Detect which cell encompasses the target text, then output its (x, y) center coordinate. 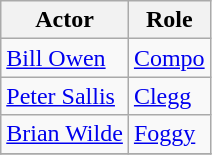
Role (169, 20)
Foggy (169, 134)
Compo (169, 58)
Bill Owen (65, 58)
Clegg (169, 96)
Peter Sallis (65, 96)
Actor (65, 20)
Brian Wilde (65, 134)
